Return [X, Y] of the center of cell containing provided text 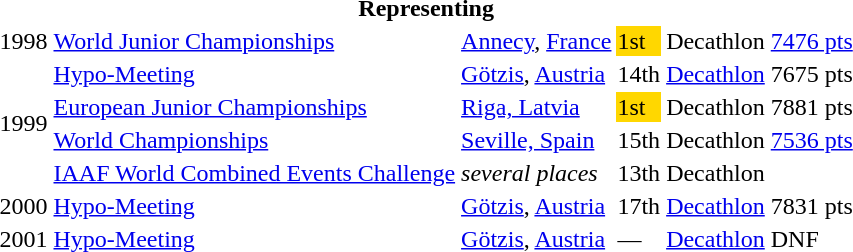
Riga, Latvia [536, 107]
Seville, Spain [536, 140]
13th [639, 173]
Annecy, France [536, 41]
15th [639, 140]
World Championships [254, 140]
17th [639, 206]
IAAF World Combined Events Challenge [254, 173]
several places [536, 173]
14th [639, 74]
World Junior Championships [254, 41]
European Junior Championships [254, 107]
